Extract the [x, y] coordinate from the center of the cell holding the provided text.  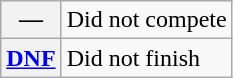
— [31, 20]
Did not finish [146, 58]
Did not compete [146, 20]
DNF [31, 58]
